Locate the cell with the specified text and output its (x, y) center coordinate. 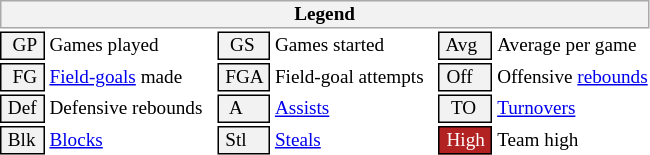
Offensive rebounds (573, 77)
Games played (131, 46)
Def (22, 108)
FGA (244, 77)
Turnovers (573, 108)
A (244, 108)
GP (22, 46)
High (466, 140)
Games started (354, 46)
Team high (573, 140)
Stl (244, 140)
GS (244, 46)
Blocks (131, 140)
Field-goals made (131, 77)
Avg (466, 46)
TO (466, 108)
Legend (324, 14)
Off (466, 77)
FG (22, 77)
Assists (354, 108)
Field-goal attempts (354, 77)
Steals (354, 140)
Blk (22, 140)
Defensive rebounds (131, 108)
Average per game (573, 46)
